Locate the cell with the specified text and output its (x, y) center coordinate. 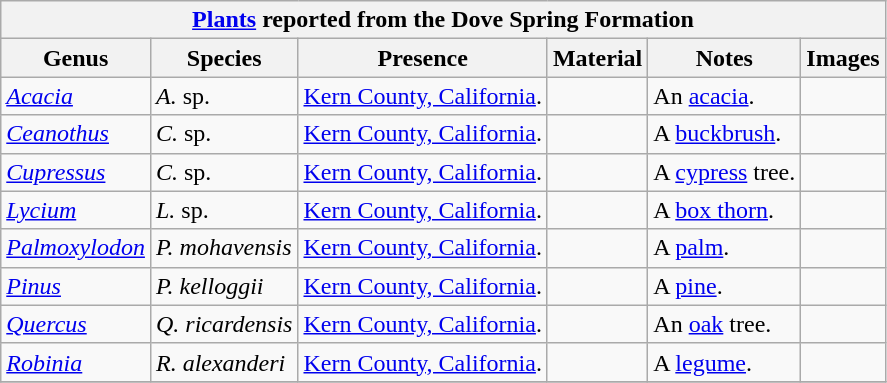
Presence (422, 58)
An acacia. (724, 96)
Lycium (76, 210)
Robinia (76, 362)
Q. ricardensis (224, 324)
A pine. (724, 286)
A. sp. (224, 96)
Acacia (76, 96)
R. alexanderi (224, 362)
Images (843, 58)
L. sp. (224, 210)
Palmoxylodon (76, 248)
Ceanothus (76, 134)
A palm. (724, 248)
A buckbrush. (724, 134)
An oak tree. (724, 324)
A legume. (724, 362)
Plants reported from the Dove Spring Formation (443, 20)
Pinus (76, 286)
Species (224, 58)
A box thorn. (724, 210)
P. kelloggii (224, 286)
Quercus (76, 324)
Genus (76, 58)
Notes (724, 58)
P. mohavensis (224, 248)
Material (597, 58)
A cypress tree. (724, 172)
Cupressus (76, 172)
